Search for the cell housing the specified text and yield its (x, y) center coordinate. 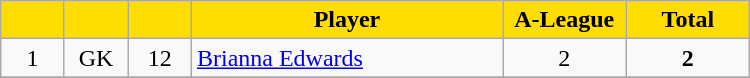
1 (33, 58)
Brianna Edwards (346, 58)
Total (688, 20)
A-League (564, 20)
GK (96, 58)
12 (160, 58)
Player (346, 20)
